Return the [X, Y] coordinate for the center point of the cell that contains the specified text.  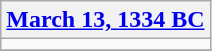
March 13, 1334 BC [106, 20]
